Provide the [x, y] coordinate of the cell's center where the given text is located.  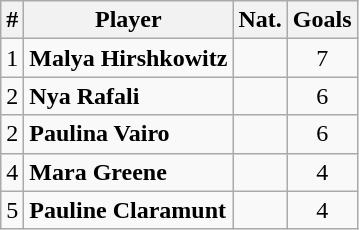
Nat. [260, 20]
Pauline Claramunt [128, 210]
Goals [322, 20]
Nya Rafali [128, 96]
Player [128, 20]
5 [12, 210]
# [12, 20]
7 [322, 58]
1 [12, 58]
Mara Greene [128, 172]
Malya Hirshkowitz [128, 58]
Paulina Vairo [128, 134]
